Return (X, Y) of the center of cell containing provided text 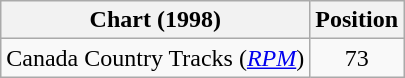
73 (357, 58)
Canada Country Tracks (RPM) (156, 58)
Position (357, 20)
Chart (1998) (156, 20)
